Extract the (X, Y) coordinate from the center of the cell holding the provided text.  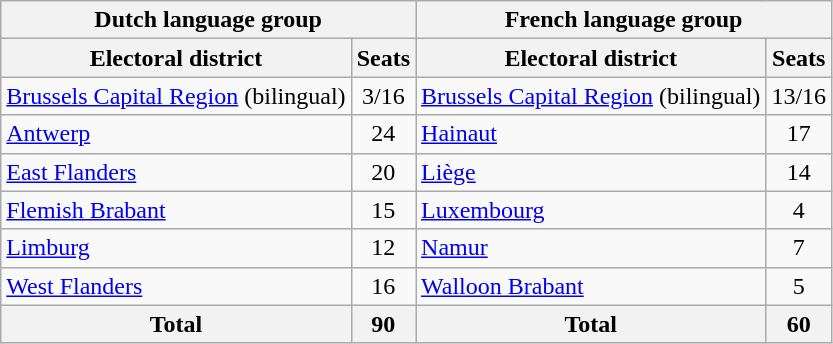
7 (799, 248)
Hainaut (591, 134)
Antwerp (176, 134)
Flemish Brabant (176, 210)
Luxembourg (591, 210)
Liège (591, 172)
Namur (591, 248)
90 (383, 324)
16 (383, 286)
Limburg (176, 248)
French language group (624, 20)
East Flanders (176, 172)
3/16 (383, 96)
Dutch language group (208, 20)
4 (799, 210)
14 (799, 172)
12 (383, 248)
15 (383, 210)
24 (383, 134)
20 (383, 172)
West Flanders (176, 286)
17 (799, 134)
Walloon Brabant (591, 286)
5 (799, 286)
60 (799, 324)
13/16 (799, 96)
